Extract the [X, Y] coordinate from the center of the cell holding the provided text.  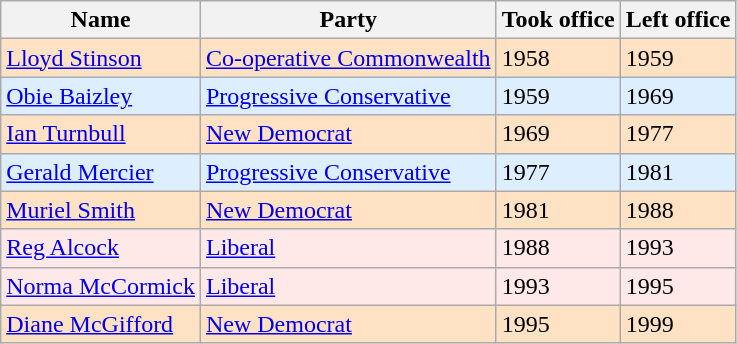
Party [348, 20]
1999 [678, 324]
1958 [558, 58]
Co-operative Commonwealth [348, 58]
Ian Turnbull [101, 134]
Muriel Smith [101, 210]
Norma McCormick [101, 286]
Lloyd Stinson [101, 58]
Name [101, 20]
Obie Baizley [101, 96]
Took office [558, 20]
Diane McGifford [101, 324]
Gerald Mercier [101, 172]
Left office [678, 20]
Reg Alcock [101, 248]
